Identify which cell holds the provided text, then report its (X, Y) central coordinate. 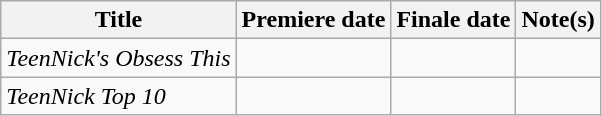
Title (118, 20)
Finale date (454, 20)
Premiere date (314, 20)
TeenNick Top 10 (118, 96)
Note(s) (558, 20)
TeenNick's Obsess This (118, 58)
